Search for the cell housing the specified text and yield its (x, y) center coordinate. 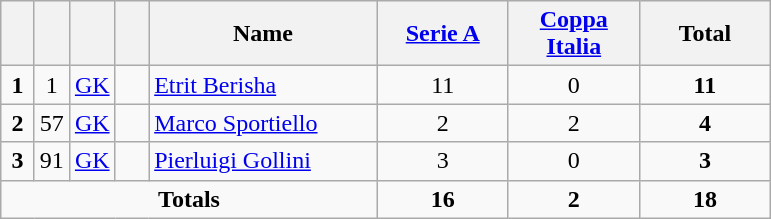
Serie A (442, 34)
Name (264, 34)
57 (52, 123)
Etrit Berisha (264, 85)
91 (52, 161)
16 (442, 199)
Marco Sportiello (264, 123)
Total (704, 34)
4 (704, 123)
Pierluigi Gollini (264, 161)
18 (704, 199)
Coppa Italia (574, 34)
Totals (189, 199)
